For the text-containing cell, return its midpoint in (X, Y) coordinate format. 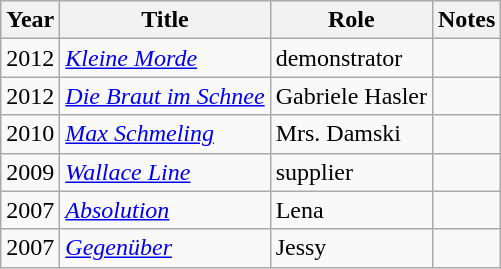
2010 (30, 134)
Gabriele Hasler (351, 96)
Jessy (351, 248)
Max Schmeling (165, 134)
Kleine Morde (165, 58)
Gegenüber (165, 248)
2009 (30, 172)
Wallace Line (165, 172)
supplier (351, 172)
Absolution (165, 210)
Die Braut im Schnee (165, 96)
Lena (351, 210)
Notes (466, 20)
Role (351, 20)
Year (30, 20)
Mrs. Damski (351, 134)
Title (165, 20)
demonstrator (351, 58)
